Identify which cell holds the provided text, then report its (x, y) central coordinate. 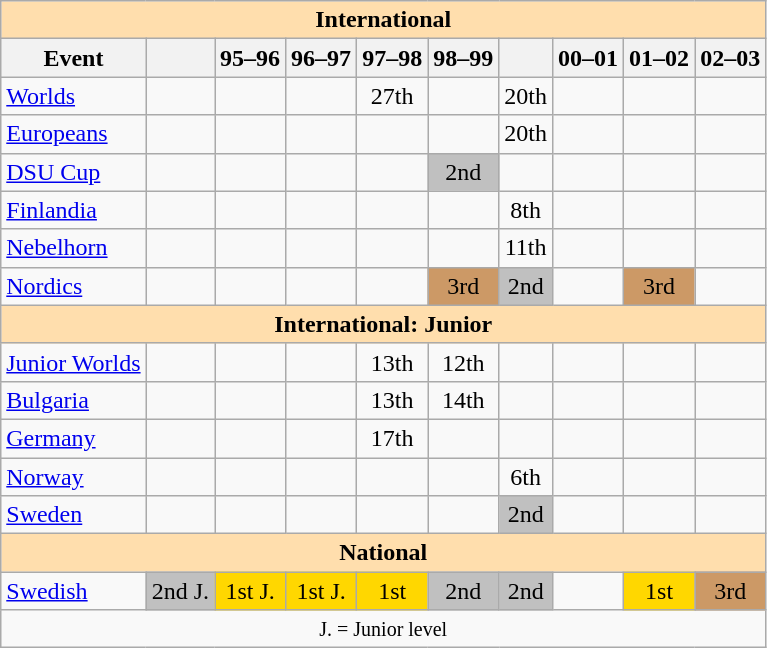
96–97 (322, 58)
J. = Junior level (384, 629)
02–03 (730, 58)
17th (392, 438)
6th (526, 477)
00–01 (588, 58)
2nd J. (180, 591)
14th (464, 400)
Worlds (74, 96)
International (384, 20)
Norway (74, 477)
Germany (74, 438)
DSU Cup (74, 172)
01–02 (660, 58)
98–99 (464, 58)
11th (526, 248)
Swedish (74, 591)
97–98 (392, 58)
27th (392, 96)
12th (464, 362)
Event (74, 58)
Finlandia (74, 210)
Junior Worlds (74, 362)
Europeans (74, 134)
Bulgaria (74, 400)
International: Junior (384, 324)
National (384, 553)
Nebelhorn (74, 248)
Nordics (74, 286)
Sweden (74, 515)
8th (526, 210)
95–96 (250, 58)
